Scan for the cell matching the given text and deliver its (X, Y) coordinate at center. 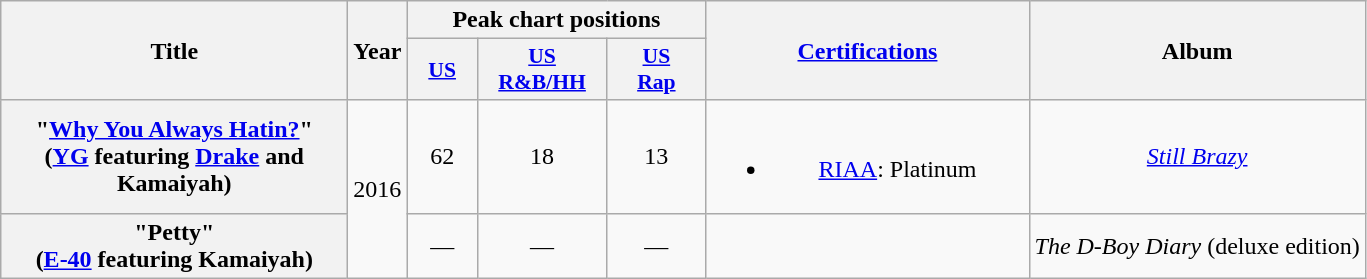
USRap (656, 70)
US (442, 70)
Album (1197, 50)
2016 (378, 189)
"Why You Always Hatin?"(YG featuring Drake and Kamaiyah) (174, 156)
USR&B/HH (542, 70)
Year (378, 50)
18 (542, 156)
Title (174, 50)
13 (656, 156)
RIAA: Platinum (868, 156)
The D-Boy Diary (deluxe edition) (1197, 246)
Peak chart positions (556, 20)
Still Brazy (1197, 156)
62 (442, 156)
"Petty"(E-40 featuring Kamaiyah) (174, 246)
Certifications (868, 50)
